For the text-containing cell, return its midpoint in [X, Y] coordinate format. 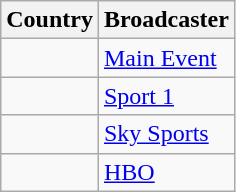
HBO [166, 172]
Main Event [166, 58]
Broadcaster [166, 20]
Sky Sports [166, 134]
Country [50, 20]
Sport 1 [166, 96]
